From the cell containing the given text, extract its center point as (X, Y) coordinate. 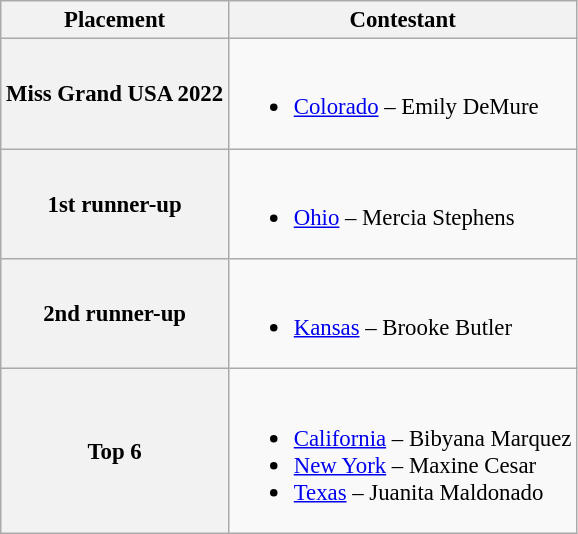
Ohio – Mercia Stephens (402, 204)
Colorado – Emily DeMure (402, 94)
Kansas – Brooke Butler (402, 314)
Placement (115, 20)
1st runner-up (115, 204)
Miss Grand USA 2022 (115, 94)
2nd runner-up (115, 314)
Contestant (402, 20)
Top 6 (115, 451)
California – Bibyana MarquezNew York – Maxine CesarTexas – Juanita Maldonado (402, 451)
